Identify which cell holds the provided text, then report its (x, y) central coordinate. 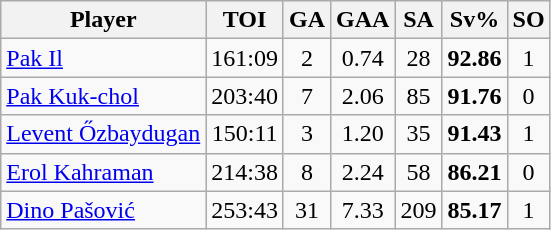
Sv% (474, 20)
7.33 (363, 210)
2 (306, 58)
58 (418, 172)
91.43 (474, 134)
Erol Kahraman (104, 172)
Levent Őzbaydugan (104, 134)
253:43 (245, 210)
Pak Kuk-chol (104, 96)
92.86 (474, 58)
85.17 (474, 210)
0.74 (363, 58)
2.24 (363, 172)
209 (418, 210)
86.21 (474, 172)
3 (306, 134)
214:38 (245, 172)
203:40 (245, 96)
Pak Il (104, 58)
SO (528, 20)
35 (418, 134)
28 (418, 58)
8 (306, 172)
7 (306, 96)
GAA (363, 20)
SA (418, 20)
GA (306, 20)
31 (306, 210)
150:11 (245, 134)
Player (104, 20)
91.76 (474, 96)
161:09 (245, 58)
TOI (245, 20)
1.20 (363, 134)
Dino Pašović (104, 210)
85 (418, 96)
2.06 (363, 96)
